Return the (X, Y) coordinate for the center point of the cell that contains the specified text.  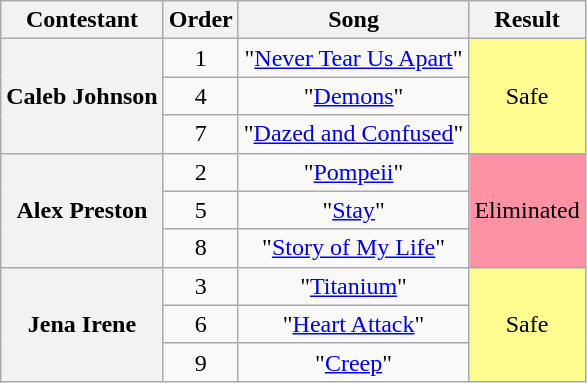
"Pompeii" (354, 172)
5 (200, 210)
Result (527, 20)
"Never Tear Us Apart" (354, 58)
Song (354, 20)
Eliminated (527, 210)
4 (200, 96)
2 (200, 172)
8 (200, 248)
"Dazed and Confused" (354, 134)
1 (200, 58)
"Story of My Life" (354, 248)
7 (200, 134)
"Heart Attack" (354, 324)
"Creep" (354, 362)
Caleb Johnson (82, 96)
3 (200, 286)
"Stay" (354, 210)
"Titanium" (354, 286)
Alex Preston (82, 210)
Contestant (82, 20)
Order (200, 20)
Jena Irene (82, 324)
9 (200, 362)
"Demons" (354, 96)
6 (200, 324)
